Search for the cell housing the specified text and yield its (X, Y) center coordinate. 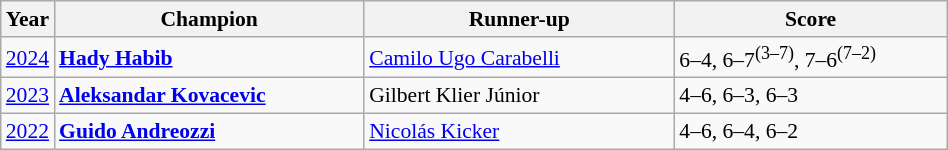
2022 (28, 132)
Year (28, 19)
Runner-up (519, 19)
Champion (209, 19)
Aleksandar Kovacevic (209, 96)
Hady Habib (209, 58)
Camilo Ugo Carabelli (519, 58)
Guido Andreozzi (209, 132)
6–4, 6–7(3–7), 7–6(7–2) (810, 58)
2024 (28, 58)
4–6, 6–3, 6–3 (810, 96)
4–6, 6–4, 6–2 (810, 132)
Gilbert Klier Júnior (519, 96)
Score (810, 19)
2023 (28, 96)
Nicolás Kicker (519, 132)
